Identify which cell holds the provided text, then report its [x, y] central coordinate. 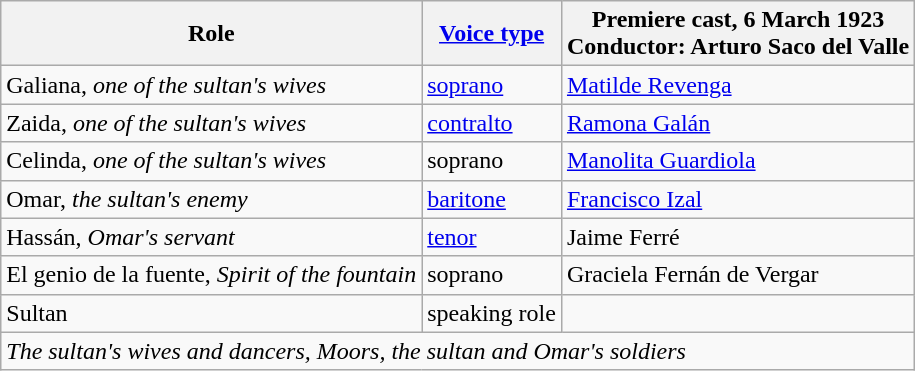
Jaime Ferré [738, 237]
The sultan's wives and dancers, Moors, the sultan and Omar's soldiers [458, 351]
Omar, the sultan's enemy [212, 199]
Graciela Fernán de Vergar [738, 275]
Matilde Revenga [738, 85]
tenor [492, 237]
baritone [492, 199]
Zaida, one of the sultan's wives [212, 123]
Role [212, 34]
contralto [492, 123]
speaking role [492, 313]
Celinda, one of the sultan's wives [212, 161]
Voice type [492, 34]
Premiere cast, 6 March 1923Conductor: Arturo Saco del Valle [738, 34]
Francisco Izal [738, 199]
Ramona Galán [738, 123]
Galiana, one of the sultan's wives [212, 85]
Manolita Guardiola [738, 161]
El genio de la fuente, Spirit of the fountain [212, 275]
Hassán, Omar's servant [212, 237]
Sultan [212, 313]
